From the cell containing the given text, extract its center point as (X, Y) coordinate. 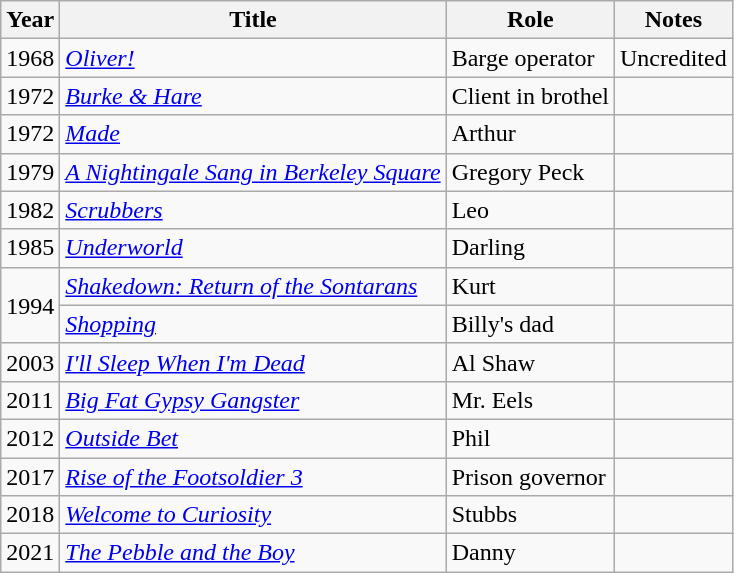
Shopping (253, 324)
Arthur (530, 134)
Al Shaw (530, 362)
Scrubbers (253, 210)
Gregory Peck (530, 172)
Barge operator (530, 58)
Notes (674, 20)
Billy's dad (530, 324)
2011 (30, 400)
Made (253, 134)
2003 (30, 362)
Outside Bet (253, 438)
Prison governor (530, 477)
Mr. Eels (530, 400)
Rise of the Footsoldier 3 (253, 477)
Danny (530, 553)
Phil (530, 438)
Big Fat Gypsy Gangster (253, 400)
Stubbs (530, 515)
Role (530, 20)
Client in brothel (530, 96)
2012 (30, 438)
1985 (30, 248)
Welcome to Curiosity (253, 515)
I'll Sleep When I'm Dead (253, 362)
2018 (30, 515)
1968 (30, 58)
Kurt (530, 286)
Underworld (253, 248)
Shakedown: Return of the Sontarans (253, 286)
1979 (30, 172)
A Nightingale Sang in Berkeley Square (253, 172)
Leo (530, 210)
Darling (530, 248)
Title (253, 20)
The Pebble and the Boy (253, 553)
1982 (30, 210)
Oliver! (253, 58)
Uncredited (674, 58)
Burke & Hare (253, 96)
2021 (30, 553)
1994 (30, 305)
2017 (30, 477)
Year (30, 20)
